Return [x, y] of the center of cell containing provided text 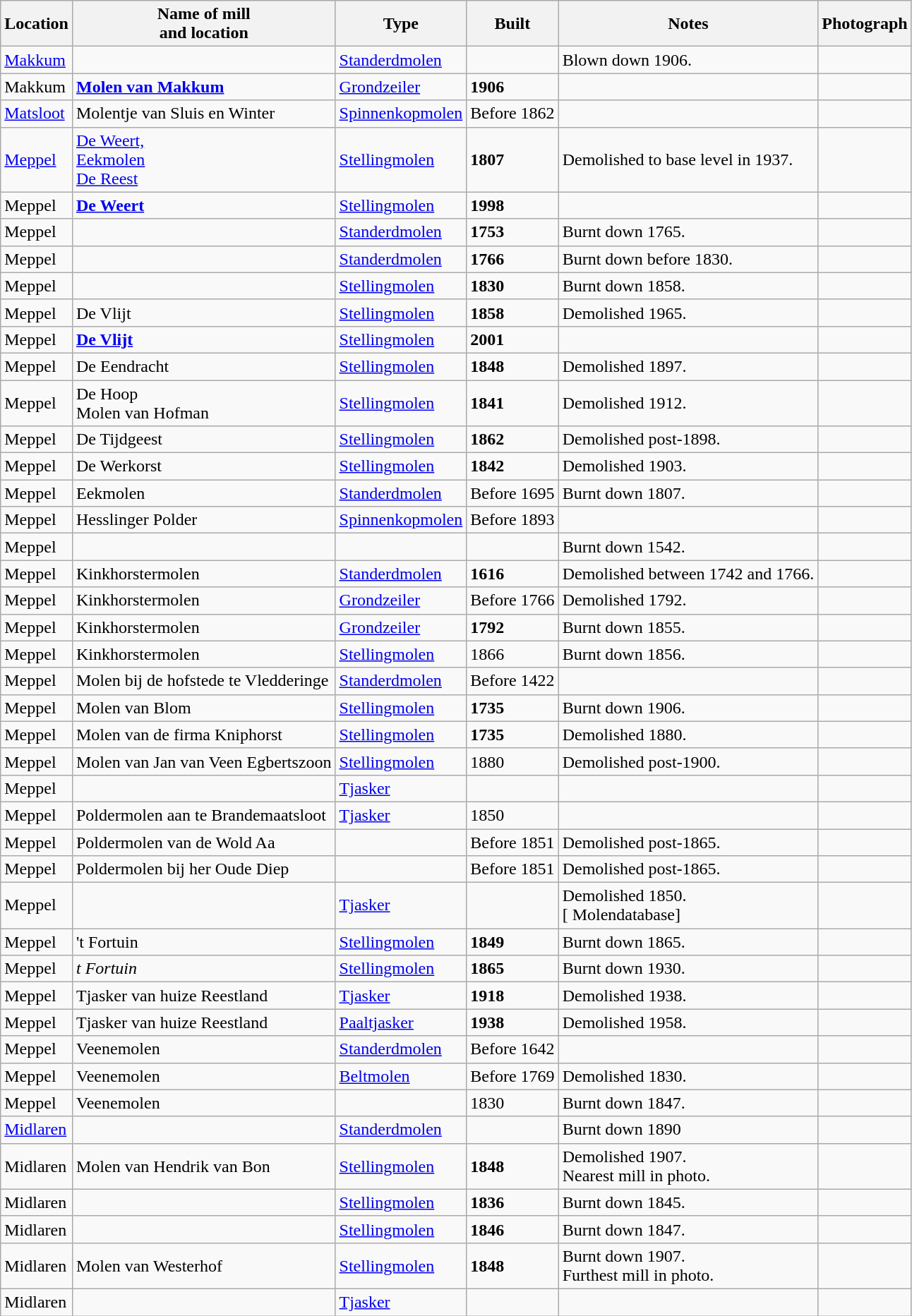
De HoopMolen van Hofman [203, 402]
1918 [512, 996]
Molentje van Sluis en Winter [203, 114]
Demolished 1830. [688, 1076]
1866 [512, 654]
1792 [512, 627]
1846 [512, 1229]
Photograph [865, 24]
De Werkorst [203, 466]
Before 1766 [512, 600]
Molen van Blom [203, 708]
1850 [512, 815]
1998 [512, 205]
1616 [512, 574]
1807 [512, 159]
Before 1642 [512, 1049]
Notes [688, 24]
Burnt down 1856. [688, 654]
Before 1893 [512, 520]
2001 [512, 339]
1753 [512, 232]
Molen van Jan van Veen Egbertszoon [203, 761]
Before 1695 [512, 493]
De Tijdgeest [203, 440]
Burnt down 1858. [688, 286]
1836 [512, 1202]
De Weert,EekmolenDe Reest [203, 159]
Burnt down 1906. [688, 708]
Demolished 1912. [688, 402]
1862 [512, 440]
Molen bij de hofstede te Vledderinge [203, 681]
Matsloot [37, 114]
Burnt down 1865. [688, 942]
't Fortuin [203, 942]
1865 [512, 969]
Molen van Hendrik van Bon [203, 1166]
Demolished 1792. [688, 600]
Burnt down 1542. [688, 547]
Before 1422 [512, 681]
1906 [512, 87]
Demolished 1958. [688, 1022]
Demolished 1880. [688, 735]
Burnt down 1890 [688, 1130]
Poldermolen bij her Oude Diep [203, 869]
Location [37, 24]
Poldermolen aan te Brandemaatsloot [203, 815]
1841 [512, 402]
Demolished 1965. [688, 313]
t Fortuin [203, 969]
Demolished 1850.[ Molendatabase] [688, 906]
1766 [512, 259]
Paaltjasker [401, 1022]
Beltmolen [401, 1076]
1858 [512, 313]
Burnt down 1807. [688, 493]
Molen van Westerhof [203, 1266]
Before 1862 [512, 114]
Eekmolen [203, 493]
Built [512, 24]
De Weert [203, 205]
Demolished 1897. [688, 366]
Before 1769 [512, 1076]
1880 [512, 761]
1842 [512, 466]
Demolished post-1898. [688, 440]
1849 [512, 942]
Burnt down 1765. [688, 232]
1938 [512, 1022]
Burnt down 1855. [688, 627]
Demolished 1907.Nearest mill in photo. [688, 1166]
Blown down 1906. [688, 60]
Demolished post-1900. [688, 761]
Molen van de firma Kniphorst [203, 735]
Demolished 1903. [688, 466]
Burnt down before 1830. [688, 259]
Burnt down 1907.Furthest mill in photo. [688, 1266]
De Eendracht [203, 366]
Name of milland location [203, 24]
Demolished to base level in 1937. [688, 159]
Burnt down 1845. [688, 1202]
Burnt down 1930. [688, 969]
Hesslinger Polder [203, 520]
Demolished 1938. [688, 996]
Poldermolen van de Wold Aa [203, 842]
Type [401, 24]
Demolished between 1742 and 1766. [688, 574]
Molen van Makkum [203, 87]
